Extract the (X, Y) coordinate from the center of the cell holding the provided text.  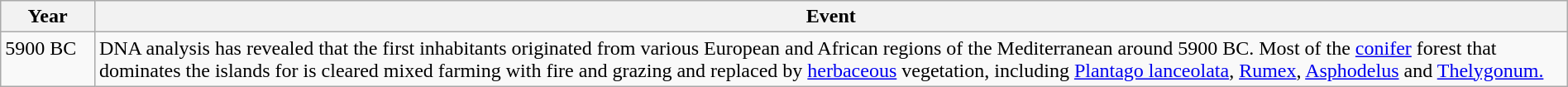
Event (830, 17)
5900 BC (48, 60)
Year (48, 17)
